Output the (x, y) coordinate of the center of the cell containing the given text.  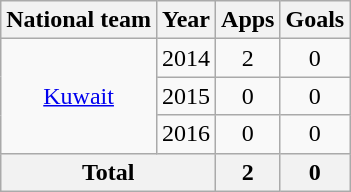
Total (108, 172)
2016 (186, 134)
Year (186, 20)
Kuwait (79, 96)
National team (79, 20)
2014 (186, 58)
Goals (315, 20)
2015 (186, 96)
Apps (248, 20)
